Search for the cell housing the specified text and yield its (X, Y) center coordinate. 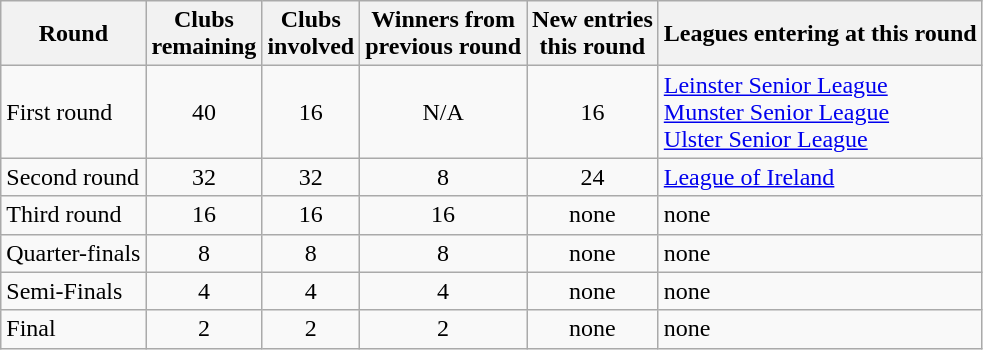
Quarter-finals (74, 253)
Second round (74, 177)
Winners fromprevious round (444, 34)
N/A (444, 112)
40 (204, 112)
24 (593, 177)
Final (74, 329)
New entriesthis round (593, 34)
League of Ireland (820, 177)
Leagues entering at this round (820, 34)
Round (74, 34)
Third round (74, 215)
First round (74, 112)
Clubsremaining (204, 34)
Leinster Senior LeagueMunster Senior LeagueUlster Senior League (820, 112)
Clubsinvolved (311, 34)
Semi-Finals (74, 291)
